Locate the cell with the specified text and output its (x, y) center coordinate. 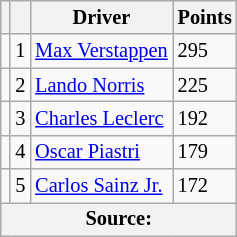
172 (205, 186)
Carlos Sainz Jr. (101, 186)
1 (20, 51)
Lando Norris (101, 85)
Charles Leclerc (101, 118)
295 (205, 51)
Oscar Piastri (101, 152)
Driver (101, 17)
192 (205, 118)
3 (20, 118)
2 (20, 85)
Points (205, 17)
Source: (119, 219)
4 (20, 152)
225 (205, 85)
5 (20, 186)
Max Verstappen (101, 51)
179 (205, 152)
